Provide the [X, Y] coordinate of the cell's center where the given text is located.  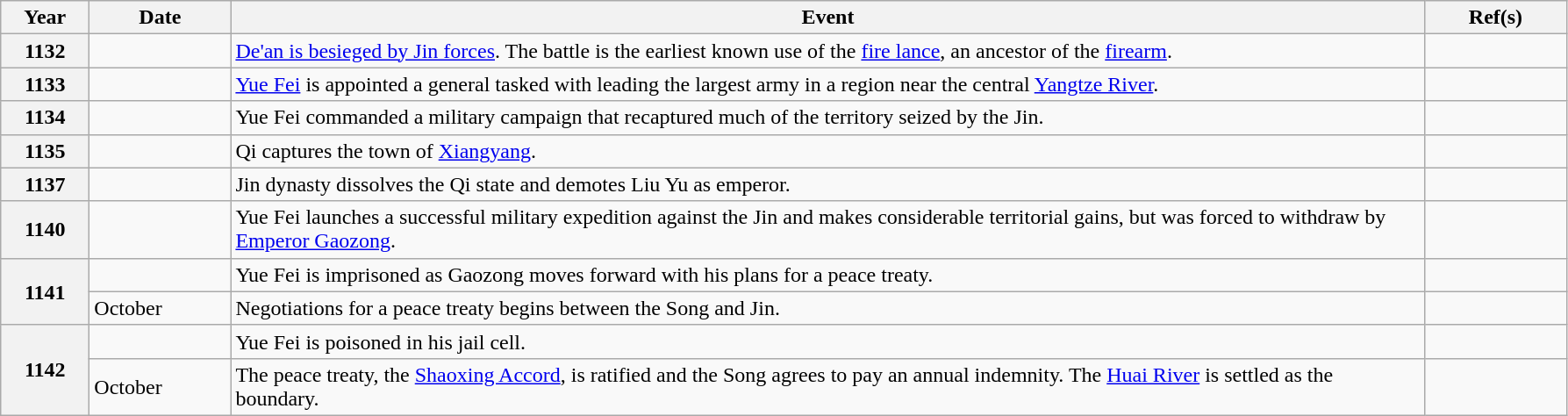
1137 [46, 184]
The peace treaty, the Shaoxing Accord, is ratified and the Song agrees to pay an annual indemnity. The Huai River is settled as the boundary. [828, 386]
1140 [46, 230]
Date [160, 18]
De'an is besieged by Jin forces. The battle is the earliest known use of the fire lance, an ancestor of the firearm. [828, 51]
Event [828, 18]
Ref(s) [1495, 18]
Yue Fei is appointed a general tasked with leading the largest army in a region near the central Yangtze River. [828, 84]
Yue Fei is imprisoned as Gaozong moves forward with his plans for a peace treaty. [828, 275]
1133 [46, 84]
Qi captures the town of Xiangyang. [828, 151]
1135 [46, 151]
1142 [46, 370]
Yue Fei is poisoned in his jail cell. [828, 341]
Negotiations for a peace treaty begins between the Song and Jin. [828, 308]
Yue Fei commanded a military campaign that recaptured much of the territory seized by the Jin. [828, 118]
1132 [46, 51]
Year [46, 18]
Jin dynasty dissolves the Qi state and demotes Liu Yu as emperor. [828, 184]
1134 [46, 118]
1141 [46, 291]
